Capture the cell that displays the provided text and extract its [X, Y] central coordinate. 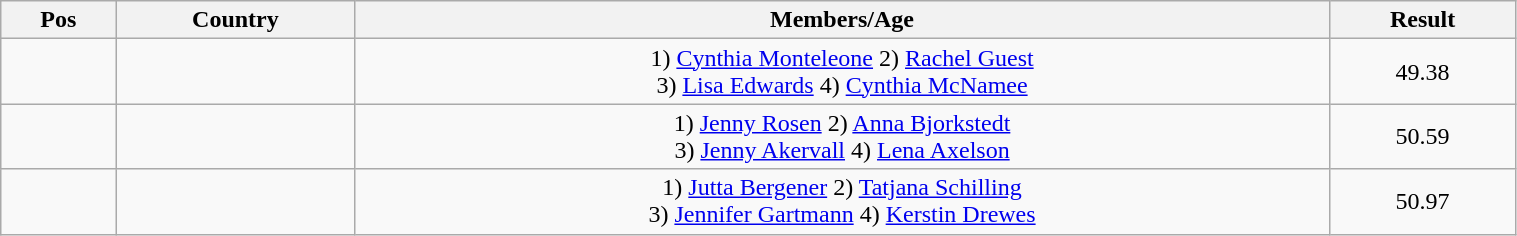
1) Jenny Rosen 2) Anna Bjorkstedt3) Jenny Akervall 4) Lena Axelson [842, 136]
Pos [58, 20]
Country [236, 20]
50.97 [1422, 202]
Members/Age [842, 20]
1) Cynthia Monteleone 2) Rachel Guest3) Lisa Edwards 4) Cynthia McNamee [842, 72]
Result [1422, 20]
49.38 [1422, 72]
50.59 [1422, 136]
1) Jutta Bergener 2) Tatjana Schilling3) Jennifer Gartmann 4) Kerstin Drewes [842, 202]
